Return the (X, Y) coordinate for the center point of the cell that contains the specified text.  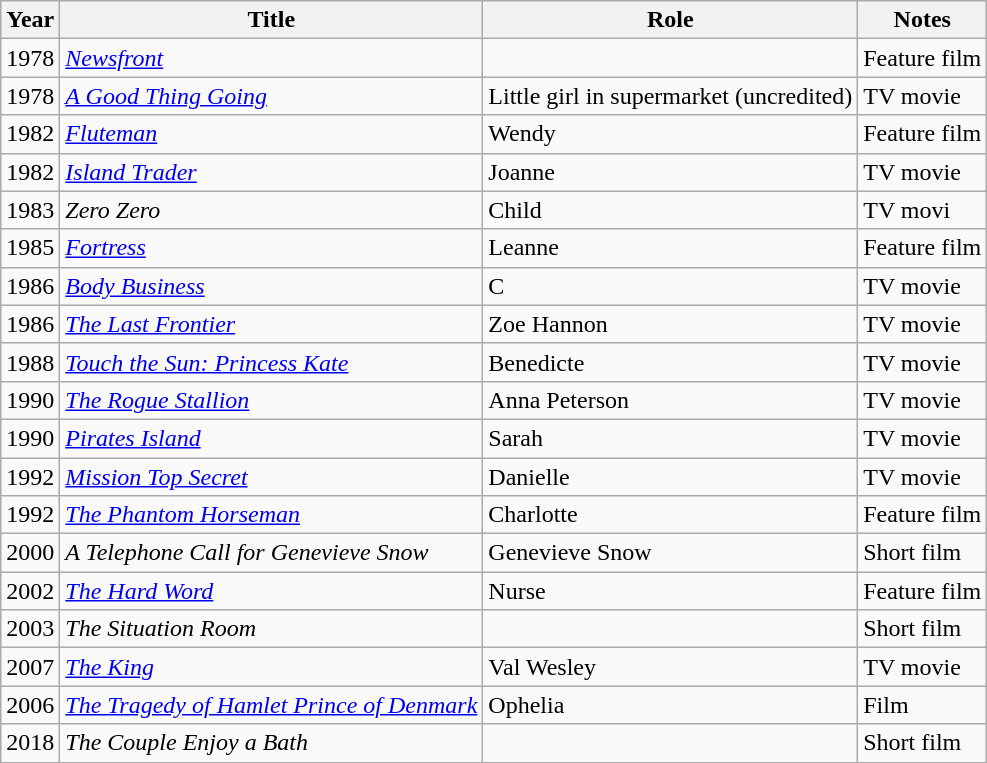
Genevieve Snow (670, 553)
Notes (922, 20)
1988 (30, 362)
The Hard Word (272, 591)
C (670, 286)
Body Business (272, 286)
Nurse (670, 591)
Danielle (670, 477)
The Couple Enjoy a Bath (272, 743)
Benedicte (670, 362)
Newsfront (272, 58)
2000 (30, 553)
Fluteman (272, 134)
1985 (30, 248)
Mission Top Secret (272, 477)
Leanne (670, 248)
The Situation Room (272, 629)
Sarah (670, 438)
Wendy (670, 134)
Year (30, 20)
TV movi (922, 210)
Charlotte (670, 515)
2006 (30, 705)
2007 (30, 667)
The Tragedy of Hamlet Prince of Denmark (272, 705)
Role (670, 20)
2002 (30, 591)
2003 (30, 629)
Little girl in supermarket (uncredited) (670, 96)
Joanne (670, 172)
The Last Frontier (272, 324)
The Rogue Stallion (272, 400)
Child (670, 210)
A Good Thing Going (272, 96)
The Phantom Horseman (272, 515)
Film (922, 705)
A Telephone Call for Genevieve Snow (272, 553)
Zero Zero (272, 210)
1983 (30, 210)
Touch the Sun: Princess Kate (272, 362)
Val Wesley (670, 667)
Title (272, 20)
Fortress (272, 248)
2018 (30, 743)
Zoe Hannon (670, 324)
Pirates Island (272, 438)
Anna Peterson (670, 400)
Ophelia (670, 705)
Island Trader (272, 172)
The King (272, 667)
